Detect which cell encompasses the target text, then output its (x, y) center coordinate. 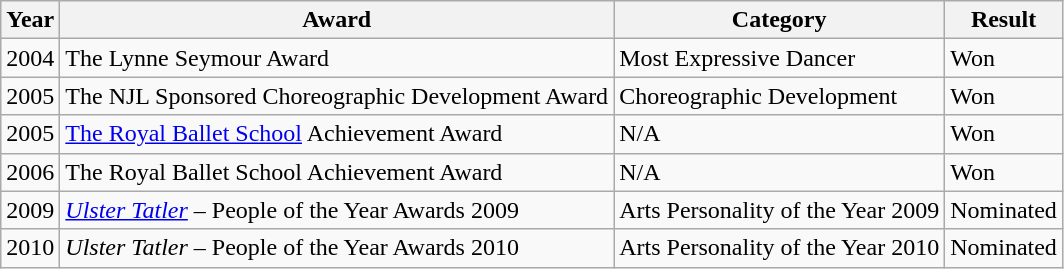
Award (337, 20)
Year (30, 20)
Most Expressive Dancer (780, 58)
Category (780, 20)
Choreographic Development (780, 96)
Ulster Tatler – People of the Year Awards 2010 (337, 248)
Arts Personality of the Year 2009 (780, 210)
2009 (30, 210)
Ulster Tatler – People of the Year Awards 2009 (337, 210)
2006 (30, 172)
Arts Personality of the Year 2010 (780, 248)
2004 (30, 58)
Result (1004, 20)
The Lynne Seymour Award (337, 58)
The NJL Sponsored Choreographic Development Award (337, 96)
2010 (30, 248)
